Find where the given text appears and provide that cell's center as (x, y) coordinate. 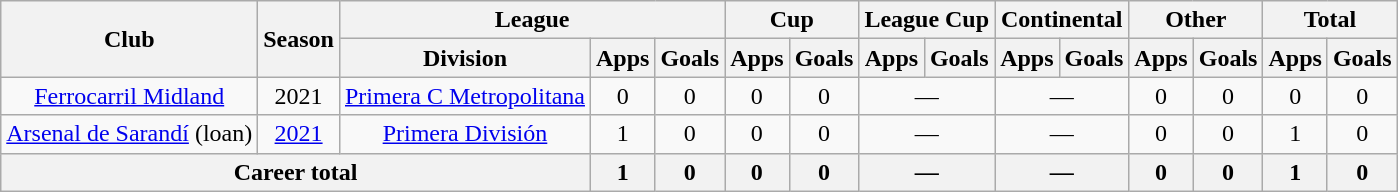
Total (1330, 20)
League Cup (927, 20)
Arsenal de Sarandí (loan) (130, 134)
Cup (792, 20)
Continental (1062, 20)
Season (299, 39)
Career total (296, 172)
Other (1196, 20)
Division (464, 58)
Primera División (464, 134)
Primera C Metropolitana (464, 96)
League (532, 20)
Club (130, 39)
Ferrocarril Midland (130, 96)
